Provide the [x, y] coordinate of the cell's center where the given text is located.  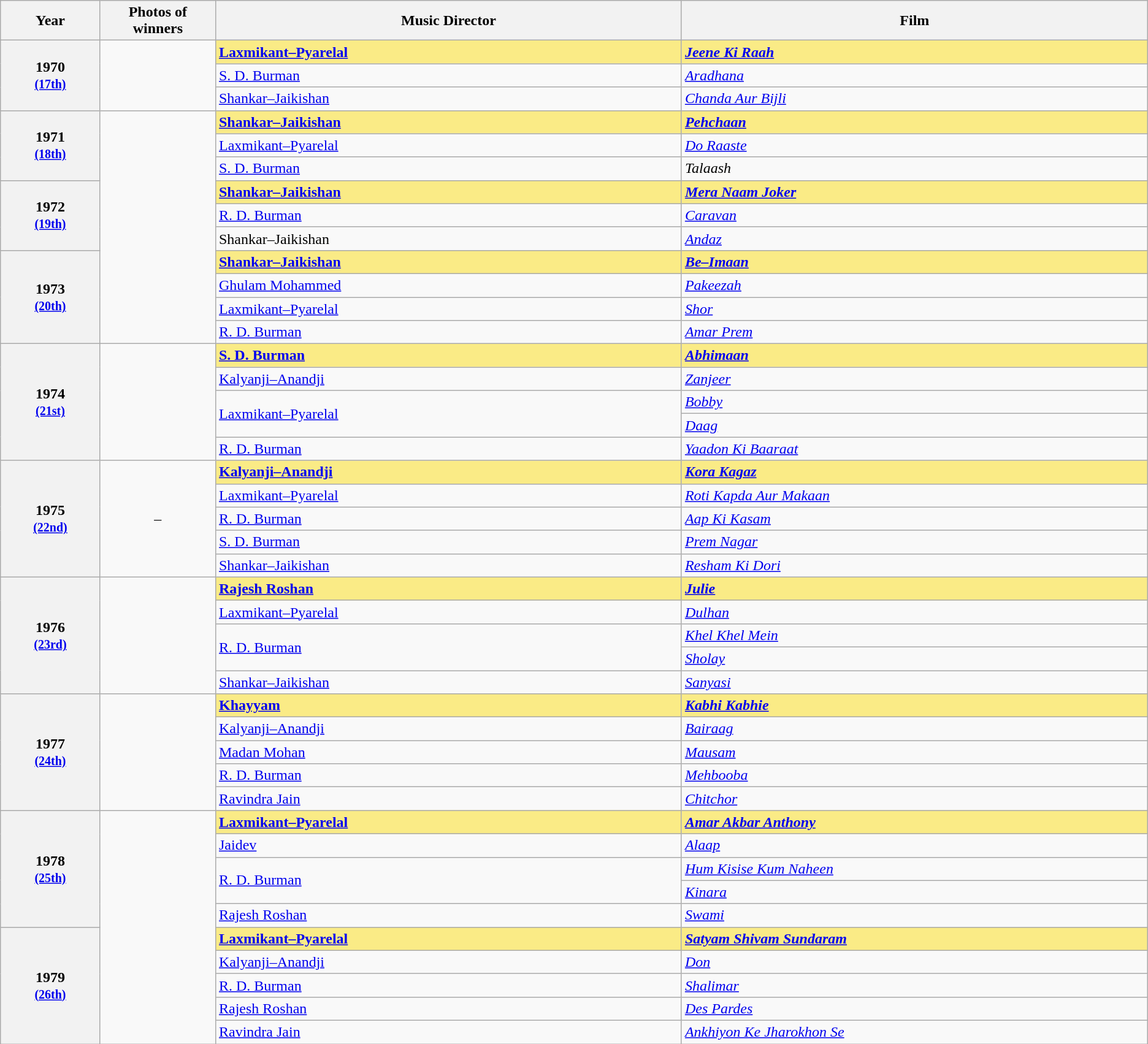
Dulhan [914, 612]
1977 (24th) [50, 752]
1978 (25th) [50, 869]
1972 (19th) [50, 215]
Daag [914, 425]
Chanda Aur Bijli [914, 99]
Shor [914, 308]
Khayyam [448, 706]
1974 (21st) [50, 402]
Photos of winners [158, 21]
Mausam [914, 752]
Music Director [448, 21]
Khel Khel Mein [914, 635]
Don [914, 962]
1976 (23rd) [50, 635]
Yaadon Ki Baaraat [914, 449]
Sholay [914, 658]
Shalimar [914, 985]
Pakeezah [914, 285]
1970 (17th) [50, 75]
Caravan [914, 215]
Amar Akbar Anthony [914, 822]
Mera Naam Joker [914, 192]
Swami [914, 915]
Bairaag [914, 729]
Des Pardes [914, 1008]
Andaz [914, 238]
Be–Imaan [914, 262]
1973 (20th) [50, 297]
Kinara [914, 892]
Do Raaste [914, 145]
Zanjeer [914, 379]
– [158, 519]
Bobby [914, 402]
Pehchaan [914, 122]
1975 (22nd) [50, 519]
Resham Ki Dori [914, 565]
Abhimaan [914, 356]
Aradhana [914, 75]
Year [50, 21]
Kabhi Kabhie [914, 706]
Mehbooba [914, 775]
Prem Nagar [914, 542]
Film [914, 21]
Ankhiyon Ke Jharokhon Se [914, 1032]
Aap Ki Kasam [914, 519]
Julie [914, 589]
Amar Prem [914, 332]
Madan Mohan [448, 752]
1979 (26th) [50, 985]
Roti Kapda Aur Makaan [914, 495]
Alaap [914, 845]
Hum Kisise Kum Naheen [914, 869]
Talaash [914, 169]
Chitchor [914, 799]
Kora Kagaz [914, 472]
Jeene Ki Raah [914, 52]
Jaidev [448, 845]
Satyam Shivam Sundaram [914, 939]
Ghulam Mohammed [448, 285]
1971 (18th) [50, 145]
Sanyasi [914, 682]
